From the cell containing the given text, extract its center point as (X, Y) coordinate. 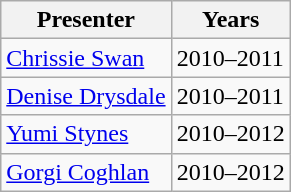
Years (230, 20)
Denise Drysdale (86, 96)
Yumi Stynes (86, 134)
Gorgi Coghlan (86, 172)
Presenter (86, 20)
Chrissie Swan (86, 58)
